Return the (x, y) coordinate for the center point of the cell that contains the specified text.  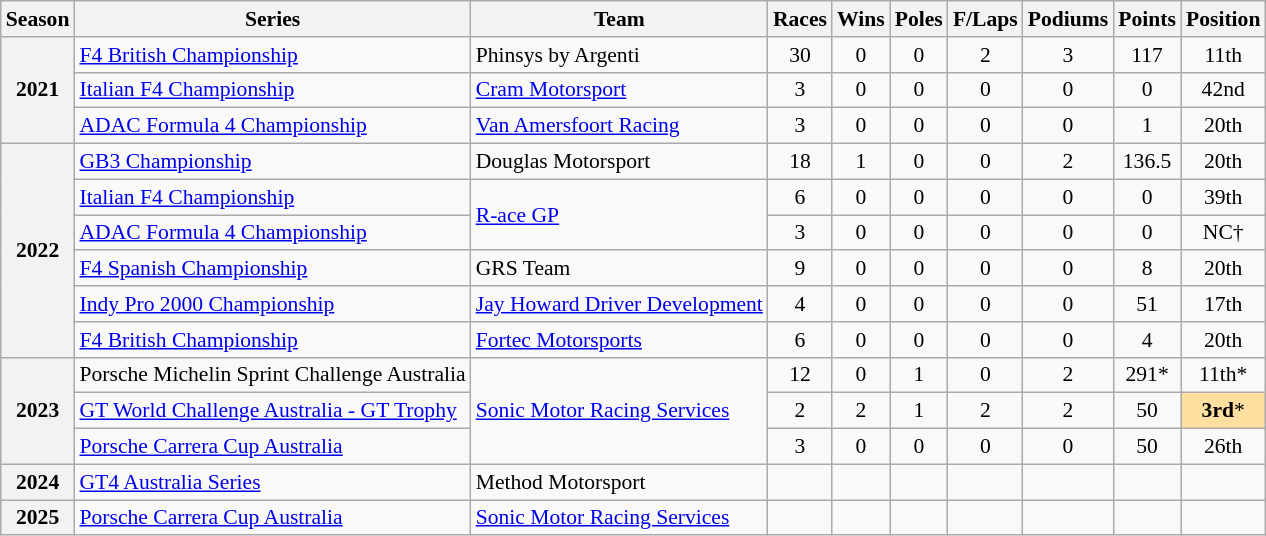
2025 (38, 518)
11th (1223, 55)
R-ace GP (620, 214)
GRS Team (620, 269)
Season (38, 19)
9 (800, 269)
Wins (861, 19)
Method Motorsport (620, 482)
Series (272, 19)
Porsche Michelin Sprint Challenge Australia (272, 375)
2023 (38, 410)
NC† (1223, 233)
Van Amersfoort Racing (620, 126)
Poles (919, 19)
Podiums (1068, 19)
Douglas Motorsport (620, 162)
3rd* (1223, 411)
39th (1223, 197)
GT World Challenge Australia - GT Trophy (272, 411)
8 (1147, 269)
291* (1147, 375)
18 (800, 162)
2024 (38, 482)
Races (800, 19)
Fortec Motorsports (620, 340)
136.5 (1147, 162)
Phinsys by Argenti (620, 55)
12 (800, 375)
Cram Motorsport (620, 90)
42nd (1223, 90)
11th* (1223, 375)
F/Laps (986, 19)
Points (1147, 19)
2022 (38, 251)
26th (1223, 447)
51 (1147, 304)
Jay Howard Driver Development (620, 304)
GT4 Australia Series (272, 482)
30 (800, 55)
Team (620, 19)
F4 Spanish Championship (272, 269)
Position (1223, 19)
GB3 Championship (272, 162)
17th (1223, 304)
117 (1147, 55)
2021 (38, 90)
Indy Pro 2000 Championship (272, 304)
